Determine the (X, Y) coordinate at the center of the cell enclosing the given text.  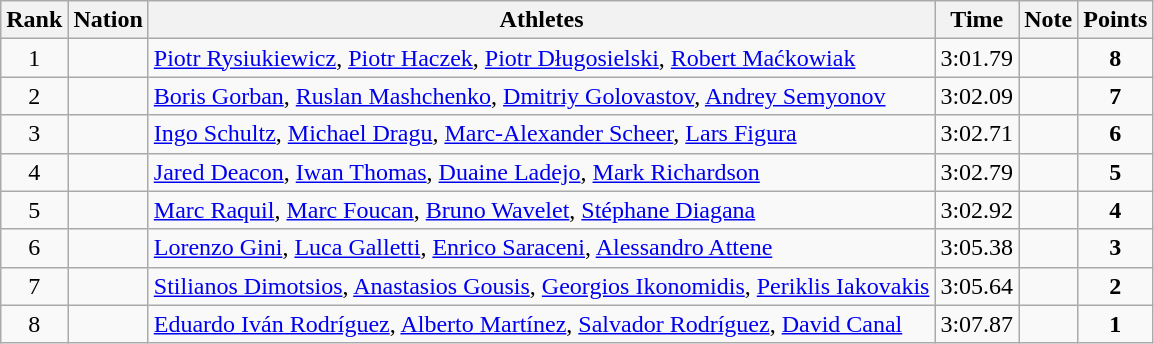
Jared Deacon, Iwan Thomas, Duaine Ladejo, Mark Richardson (542, 172)
Athletes (542, 20)
3:07.87 (977, 324)
3:05.64 (977, 286)
Piotr Rysiukiewicz, Piotr Haczek, Piotr Długosielski, Robert Maćkowiak (542, 58)
Ingo Schultz, Michael Dragu, Marc-Alexander Scheer, Lars Figura (542, 134)
Marc Raquil, Marc Foucan, Bruno Wavelet, Stéphane Diagana (542, 210)
Points (1116, 20)
Note (1048, 20)
3:02.79 (977, 172)
3:01.79 (977, 58)
Time (977, 20)
Boris Gorban, Ruslan Mashchenko, Dmitriy Golovastov, Andrey Semyonov (542, 96)
Nation (108, 20)
Eduardo Iván Rodríguez, Alberto Martínez, Salvador Rodríguez, David Canal (542, 324)
3:02.09 (977, 96)
Lorenzo Gini, Luca Galletti, Enrico Saraceni, Alessandro Attene (542, 248)
3:02.71 (977, 134)
Rank (34, 20)
Stilianos Dimotsios, Anastasios Gousis, Georgios Ikonomidis, Periklis Iakovakis (542, 286)
3:02.92 (977, 210)
3:05.38 (977, 248)
